Determine the [X, Y] coordinate at the center of the cell enclosing the given text.  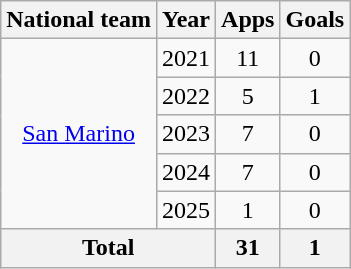
2022 [186, 96]
2025 [186, 210]
2021 [186, 58]
5 [248, 96]
11 [248, 58]
Goals [315, 20]
Apps [248, 20]
31 [248, 248]
Total [108, 248]
San Marino [79, 134]
2024 [186, 172]
2023 [186, 134]
Year [186, 20]
National team [79, 20]
